Extract the (x, y) coordinate from the center of the cell holding the provided text.  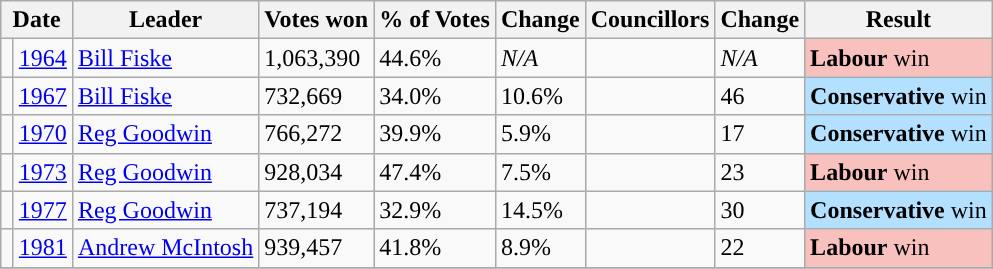
44.6% (435, 58)
Votes won (316, 20)
Result (899, 20)
1970 (42, 134)
23 (760, 172)
5.9% (540, 134)
46 (760, 96)
1967 (42, 96)
22 (760, 248)
939,457 (316, 248)
737,194 (316, 210)
1981 (42, 248)
10.6% (540, 96)
39.9% (435, 134)
Date (37, 20)
1973 (42, 172)
732,669 (316, 96)
1964 (42, 58)
1,063,390 (316, 58)
30 (760, 210)
1977 (42, 210)
34.0% (435, 96)
47.4% (435, 172)
7.5% (540, 172)
8.9% (540, 248)
Andrew McIntosh (165, 248)
Leader (165, 20)
41.8% (435, 248)
14.5% (540, 210)
% of Votes (435, 20)
Councillors (650, 20)
17 (760, 134)
32.9% (435, 210)
928,034 (316, 172)
766,272 (316, 134)
